Search for the cell housing the specified text and yield its (X, Y) center coordinate. 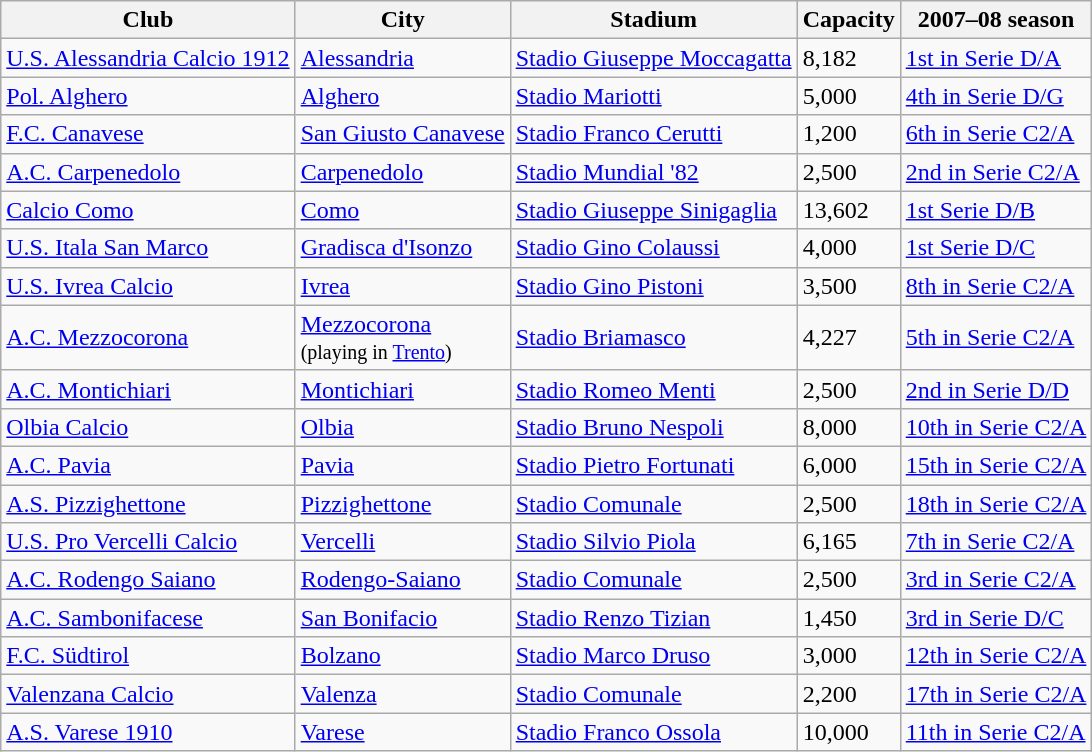
Pavia (402, 465)
17th in Serie C2/A (996, 694)
15th in Serie C2/A (996, 465)
3,500 (848, 286)
A.C. Sambonifacese (148, 618)
Olbia (402, 427)
Stadium (654, 20)
2nd in Serie C2/A (996, 172)
Mezzocorona(playing in Trento) (402, 338)
2,200 (848, 694)
Club (148, 20)
2007–08 season (996, 20)
3rd in Serie C2/A (996, 580)
5,000 (848, 96)
10th in Serie C2/A (996, 427)
Rodengo-Saiano (402, 580)
8,000 (848, 427)
Stadio Franco Cerutti (654, 134)
Stadio Giuseppe Moccagatta (654, 58)
Valenza (402, 694)
6,165 (848, 542)
1st in Serie D/A (996, 58)
4,227 (848, 338)
7th in Serie C2/A (996, 542)
13,602 (848, 210)
Montichiari (402, 389)
1st Serie D/C (996, 248)
U.S. Pro Vercelli Calcio (148, 542)
3,000 (848, 656)
San Giusto Canavese (402, 134)
F.C. Canavese (148, 134)
Bolzano (402, 656)
Stadio Renzo Tizian (654, 618)
Stadio Mariotti (654, 96)
4th in Serie D/G (996, 96)
Stadio Franco Ossola (654, 732)
A.C. Pavia (148, 465)
Stadio Mundial '82 (654, 172)
Stadio Giuseppe Sinigaglia (654, 210)
U.S. Itala San Marco (148, 248)
Calcio Como (148, 210)
A.S. Pizzighettone (148, 503)
Gradisca d'Isonzo (402, 248)
Stadio Briamasco (654, 338)
1,200 (848, 134)
Alghero (402, 96)
10,000 (848, 732)
A.S. Varese 1910 (148, 732)
Stadio Romeo Menti (654, 389)
A.C. Mezzocorona (148, 338)
City (402, 20)
5th in Serie C2/A (996, 338)
Como (402, 210)
Stadio Silvio Piola (654, 542)
11th in Serie C2/A (996, 732)
A.C. Rodengo Saiano (148, 580)
Ivrea (402, 286)
8th in Serie C2/A (996, 286)
Vercelli (402, 542)
U.S. Alessandria Calcio 1912 (148, 58)
6,000 (848, 465)
U.S. Ivrea Calcio (148, 286)
18th in Serie C2/A (996, 503)
Stadio Pietro Fortunati (654, 465)
6th in Serie C2/A (996, 134)
Pizzighettone (402, 503)
8,182 (848, 58)
12th in Serie C2/A (996, 656)
Stadio Bruno Nespoli (654, 427)
1,450 (848, 618)
Stadio Gino Colaussi (654, 248)
Capacity (848, 20)
Carpenedolo (402, 172)
Varese (402, 732)
4,000 (848, 248)
Stadio Marco Druso (654, 656)
A.C. Montichiari (148, 389)
Valenzana Calcio (148, 694)
A.C. Carpenedolo (148, 172)
F.C. Südtirol (148, 656)
1st Serie D/B (996, 210)
3rd in Serie D/C (996, 618)
Stadio Gino Pistoni (654, 286)
2nd in Serie D/D (996, 389)
San Bonifacio (402, 618)
Olbia Calcio (148, 427)
Pol. Alghero (148, 96)
Alessandria (402, 58)
